Pinpoint the cell where the given text exists, returning its [x, y] midpoint coordinate. 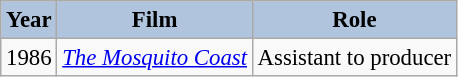
Role [354, 20]
Film [154, 20]
Assistant to producer [354, 58]
The Mosquito Coast [154, 58]
Year [29, 20]
1986 [29, 58]
